Pinpoint the cell where the given text exists, returning its (X, Y) midpoint coordinate. 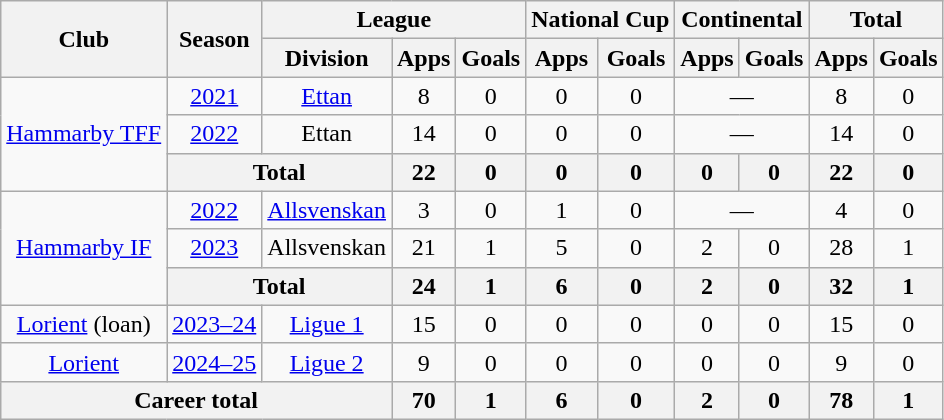
5 (562, 248)
Division (327, 58)
Career total (196, 400)
Lorient (loan) (84, 324)
2023–24 (214, 324)
24 (424, 286)
70 (424, 400)
Club (84, 39)
28 (841, 248)
League (394, 20)
2024–25 (214, 362)
Hammarby IF (84, 248)
2021 (214, 96)
Ligue 2 (327, 362)
78 (841, 400)
Season (214, 39)
2023 (214, 248)
Continental (742, 20)
21 (424, 248)
4 (841, 210)
National Cup (600, 20)
32 (841, 286)
Hammarby TFF (84, 134)
Ligue 1 (327, 324)
Lorient (84, 362)
3 (424, 210)
